Return (x, y) of the center of cell containing provided text 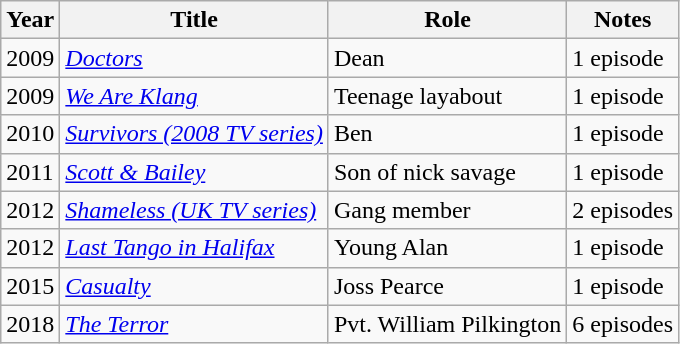
Doctors (194, 58)
Ben (447, 134)
Pvt. William Pilkington (447, 324)
Scott & Bailey (194, 172)
2015 (30, 286)
Gang member (447, 210)
Notes (623, 20)
2018 (30, 324)
Son of nick savage (447, 172)
Shameless (UK TV series) (194, 210)
Survivors (2008 TV series) (194, 134)
The Terror (194, 324)
Title (194, 20)
Casualty (194, 286)
Last Tango in Halifax (194, 248)
2011 (30, 172)
Dean (447, 58)
Joss Pearce (447, 286)
2 episodes (623, 210)
Year (30, 20)
2010 (30, 134)
Teenage layabout (447, 96)
Role (447, 20)
6 episodes (623, 324)
We Are Klang (194, 96)
Young Alan (447, 248)
